From the cell containing the given text, extract its center point as (x, y) coordinate. 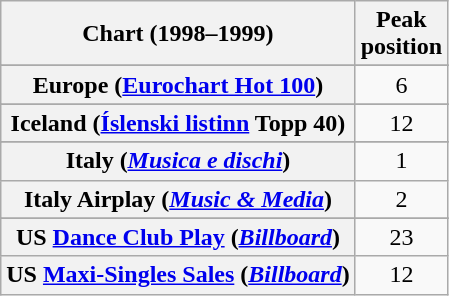
Italy (Musica e dischi) (178, 161)
1 (401, 161)
6 (401, 85)
US Maxi-Singles Sales (Billboard) (178, 275)
23 (401, 237)
Italy Airplay (Music & Media) (178, 199)
US Dance Club Play (Billboard) (178, 237)
2 (401, 199)
Peakposition (401, 34)
Europe (Eurochart Hot 100) (178, 85)
Iceland (Íslenski listinn Topp 40) (178, 123)
Chart (1998–1999) (178, 34)
